Pinpoint the cell where the given text exists, returning its [x, y] midpoint coordinate. 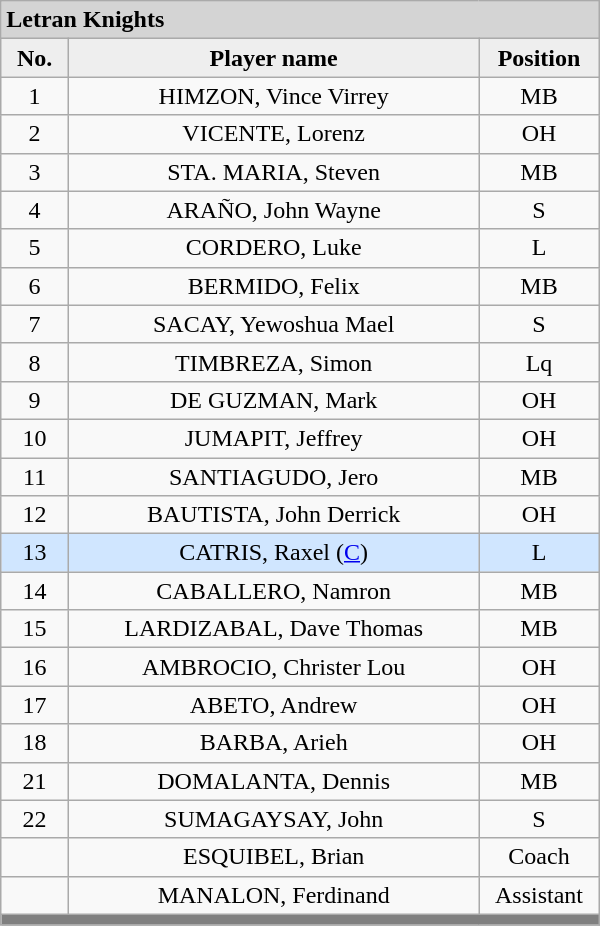
Lq [539, 362]
DE GUZMAN, Mark [274, 400]
Letran Knights [300, 20]
14 [35, 591]
MANALON, Ferdinand [274, 895]
7 [35, 324]
18 [35, 743]
Player name [274, 58]
22 [35, 819]
5 [35, 248]
Coach [539, 857]
ARAÑO, John Wayne [274, 210]
BERMIDO, Felix [274, 286]
9 [35, 400]
11 [35, 477]
21 [35, 781]
13 [35, 553]
LARDIZABAL, Dave Thomas [274, 629]
SUMAGAYSAY, John [274, 819]
CABALLERO, Namron [274, 591]
1 [35, 96]
BARBA, Arieh [274, 743]
TIMBREZA, Simon [274, 362]
2 [35, 134]
JUMAPIT, Jeffrey [274, 438]
4 [35, 210]
CORDERO, Luke [274, 248]
HIMZON, Vince Virrey [274, 96]
17 [35, 705]
10 [35, 438]
12 [35, 515]
VICENTE, Lorenz [274, 134]
SACAY, Yewoshua Mael [274, 324]
BAUTISTA, John Derrick [274, 515]
CATRIS, Raxel (C) [274, 553]
ABETO, Andrew [274, 705]
No. [35, 58]
Assistant [539, 895]
3 [35, 172]
16 [35, 667]
15 [35, 629]
6 [35, 286]
Position [539, 58]
ESQUIBEL, Brian [274, 857]
STA. MARIA, Steven [274, 172]
AMBROCIO, Christer Lou [274, 667]
8 [35, 362]
SANTIAGUDO, Jero [274, 477]
DOMALANTA, Dennis [274, 781]
